Return the (X, Y) coordinate for the center point of the cell that contains the specified text.  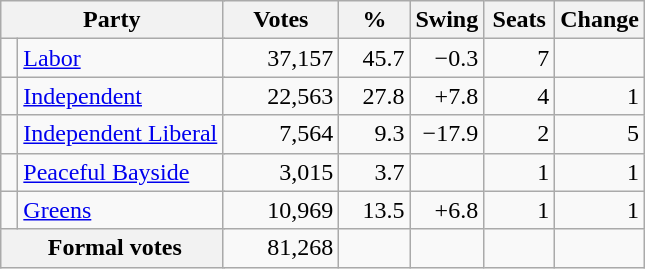
Independent (120, 96)
3,015 (281, 172)
Independent Liberal (120, 134)
4 (520, 96)
% (374, 20)
Greens (120, 210)
45.7 (374, 58)
10,969 (281, 210)
Labor (120, 58)
27.8 (374, 96)
81,268 (281, 248)
+6.8 (447, 210)
5 (600, 134)
13.5 (374, 210)
Formal votes (112, 248)
2 (520, 134)
Swing (447, 20)
Seats (520, 20)
22,563 (281, 96)
−17.9 (447, 134)
Votes (281, 20)
−0.3 (447, 58)
9.3 (374, 134)
Party (112, 20)
7,564 (281, 134)
37,157 (281, 58)
Peaceful Bayside (120, 172)
Change (600, 20)
7 (520, 58)
3.7 (374, 172)
+7.8 (447, 96)
